Locate the cell with the specified text and output its (X, Y) center coordinate. 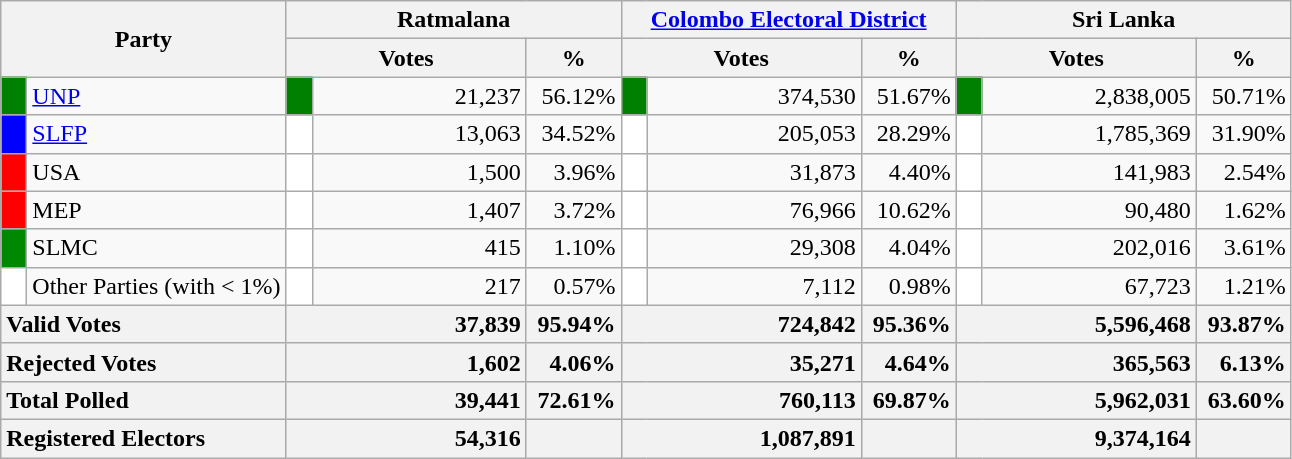
1.62% (1244, 210)
202,016 (1089, 248)
54,316 (406, 438)
9,374,164 (1076, 438)
90,480 (1089, 210)
1.21% (1244, 286)
5,962,031 (1076, 400)
76,966 (754, 210)
72.61% (574, 400)
Other Parties (with < 1%) (156, 286)
3.96% (574, 172)
37,839 (406, 324)
56.12% (574, 96)
1,500 (419, 172)
95.94% (574, 324)
Colombo Electoral District (788, 20)
28.29% (908, 134)
69.87% (908, 400)
2.54% (1244, 172)
5,596,468 (1076, 324)
3.61% (1244, 248)
4.06% (574, 362)
141,983 (1089, 172)
34.52% (574, 134)
205,053 (754, 134)
1.10% (574, 248)
51.67% (908, 96)
0.98% (908, 286)
21,237 (419, 96)
Ratmalana (454, 20)
95.36% (908, 324)
0.57% (574, 286)
35,271 (741, 362)
1,785,369 (1089, 134)
Total Polled (144, 400)
39,441 (406, 400)
365,563 (1076, 362)
374,530 (754, 96)
4.04% (908, 248)
6.13% (1244, 362)
Party (144, 39)
SLMC (156, 248)
217 (419, 286)
7,112 (754, 286)
2,838,005 (1089, 96)
Sri Lanka (1124, 20)
1,602 (406, 362)
Registered Electors (144, 438)
93.87% (1244, 324)
USA (156, 172)
3.72% (574, 210)
10.62% (908, 210)
31.90% (1244, 134)
Valid Votes (144, 324)
63.60% (1244, 400)
724,842 (741, 324)
415 (419, 248)
760,113 (741, 400)
67,723 (1089, 286)
50.71% (1244, 96)
SLFP (156, 134)
13,063 (419, 134)
31,873 (754, 172)
UNP (156, 96)
29,308 (754, 248)
1,407 (419, 210)
1,087,891 (741, 438)
Rejected Votes (144, 362)
MEP (156, 210)
4.64% (908, 362)
4.40% (908, 172)
